Output the (X, Y) coordinate of the center of the cell containing the given text.  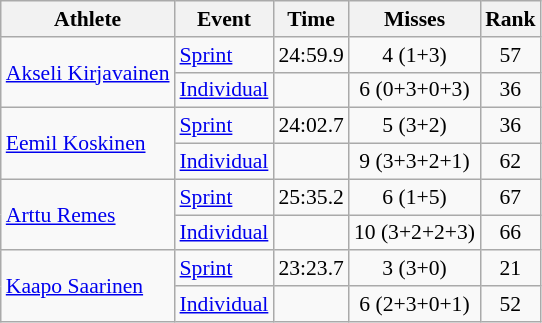
10 (3+2+2+3) (414, 233)
9 (3+3+2+1) (414, 162)
6 (1+5) (414, 197)
Misses (414, 19)
24:02.7 (310, 126)
52 (510, 304)
Eemil Koskinen (88, 144)
Rank (510, 19)
Akseli Kirjavainen (88, 72)
67 (510, 197)
5 (3+2) (414, 126)
Kaapo Saarinen (88, 286)
4 (1+3) (414, 55)
Time (310, 19)
24:59.9 (310, 55)
21 (510, 269)
Athlete (88, 19)
6 (0+3+0+3) (414, 90)
3 (3+0) (414, 269)
57 (510, 55)
Arttu Remes (88, 214)
62 (510, 162)
6 (2+3+0+1) (414, 304)
Event (224, 19)
23:23.7 (310, 269)
66 (510, 233)
25:35.2 (310, 197)
